For the text-containing cell, return its midpoint in [x, y] coordinate format. 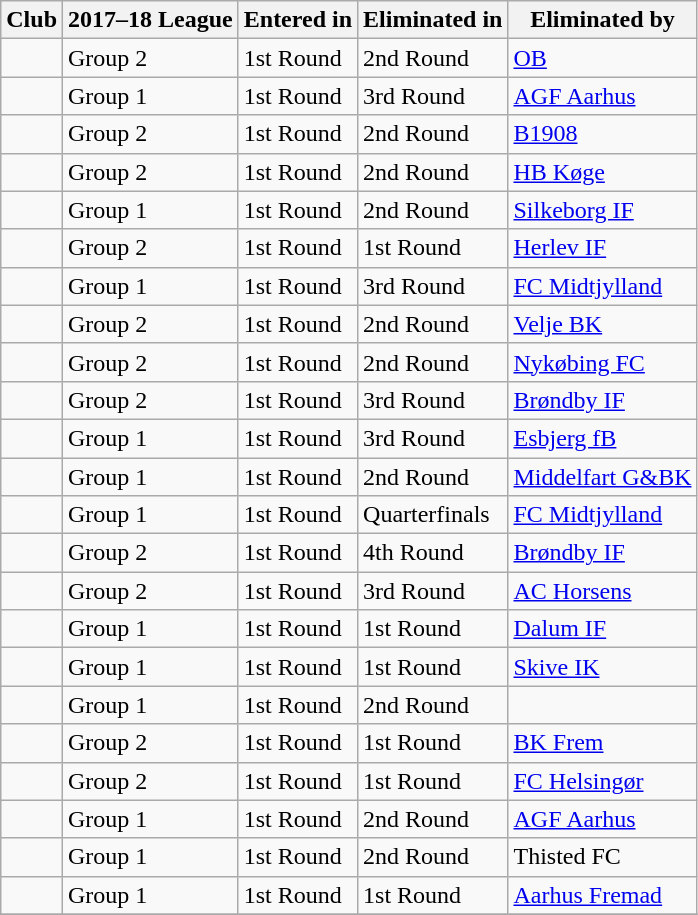
Middelfart G&BK [602, 477]
BK Frem [602, 743]
Herlev IF [602, 248]
Silkeborg IF [602, 210]
Quarterfinals [433, 515]
HB Køge [602, 172]
Eliminated by [602, 20]
Nykøbing FC [602, 362]
4th Round [433, 553]
Velje BK [602, 324]
Dalum IF [602, 629]
Eliminated in [433, 20]
OB [602, 58]
FC Helsingør [602, 781]
Skive IK [602, 667]
2017–18 League [151, 20]
Club [32, 20]
B1908 [602, 134]
AC Horsens [602, 591]
Aarhus Fremad [602, 895]
Esbjerg fB [602, 438]
Thisted FC [602, 857]
Entered in [298, 20]
